Pinpoint the cell where the given text exists, returning its [x, y] midpoint coordinate. 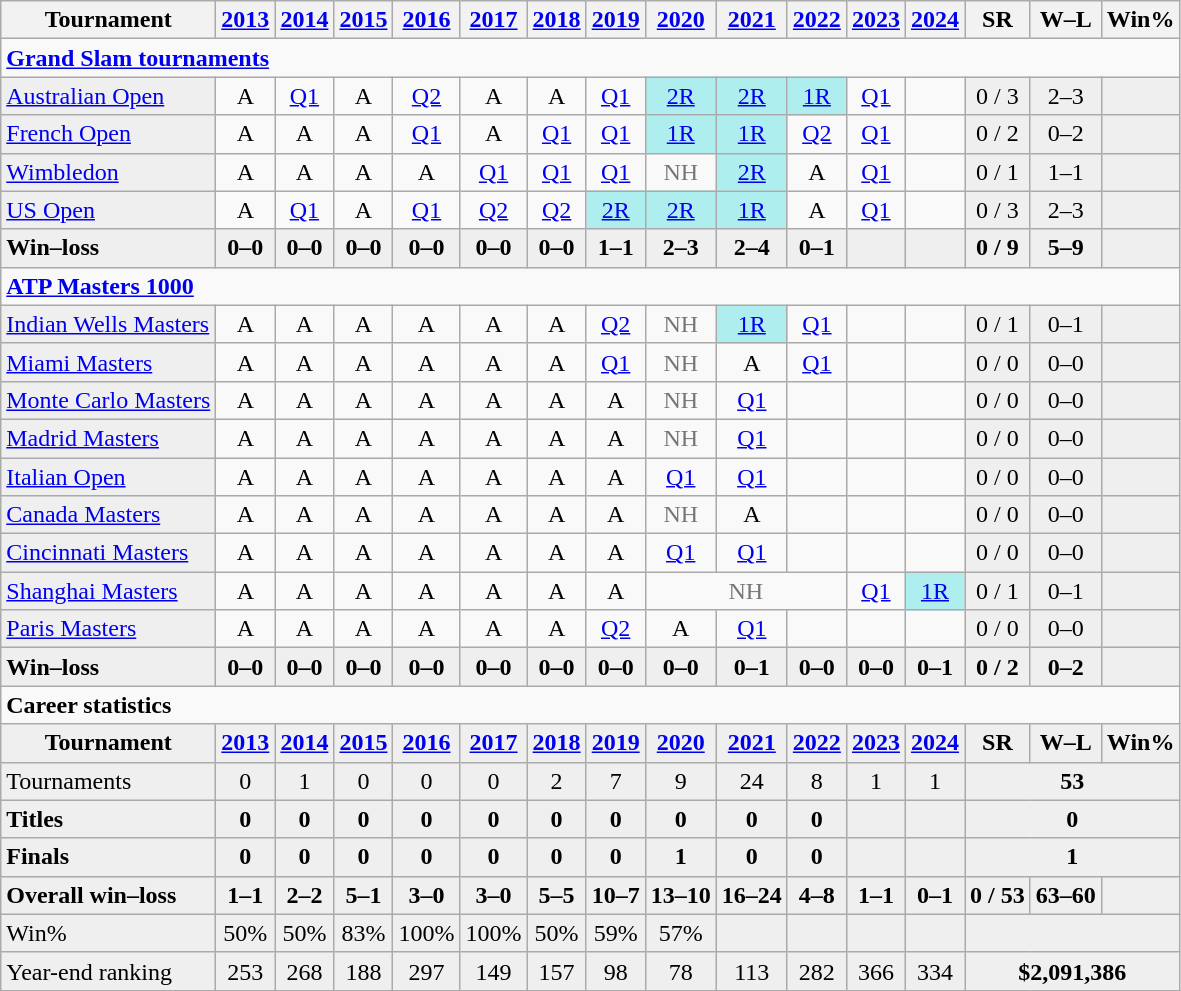
Indian Wells Masters [108, 324]
Miami Masters [108, 362]
5–9 [1066, 248]
Career statistics [590, 705]
Titles [108, 819]
2 [556, 781]
334 [934, 971]
$2,091,386 [1072, 971]
253 [246, 971]
7 [616, 781]
157 [556, 971]
188 [364, 971]
Finals [108, 857]
Monte Carlo Masters [108, 400]
57% [680, 933]
0 / 53 [998, 895]
5–5 [556, 895]
98 [616, 971]
2–4 [752, 248]
ATP Masters 1000 [590, 286]
Shanghai Masters [108, 591]
4–8 [816, 895]
Grand Slam tournaments [590, 58]
13–10 [680, 895]
Wimbledon [108, 172]
2–2 [304, 895]
366 [876, 971]
9 [680, 781]
Year-end ranking [108, 971]
149 [494, 971]
Australian Open [108, 96]
Canada Masters [108, 515]
Madrid Masters [108, 438]
16–24 [752, 895]
268 [304, 971]
Cincinnati Masters [108, 553]
Tournaments [108, 781]
282 [816, 971]
Italian Open [108, 477]
10–7 [616, 895]
63–60 [1066, 895]
French Open [108, 134]
Paris Masters [108, 629]
53 [1072, 781]
5–1 [364, 895]
113 [752, 971]
24 [752, 781]
59% [616, 933]
83% [364, 933]
78 [680, 971]
297 [426, 971]
Overall win–loss [108, 895]
0 / 9 [998, 248]
US Open [108, 210]
8 [816, 781]
